For the text-containing cell, return its midpoint in [X, Y] coordinate format. 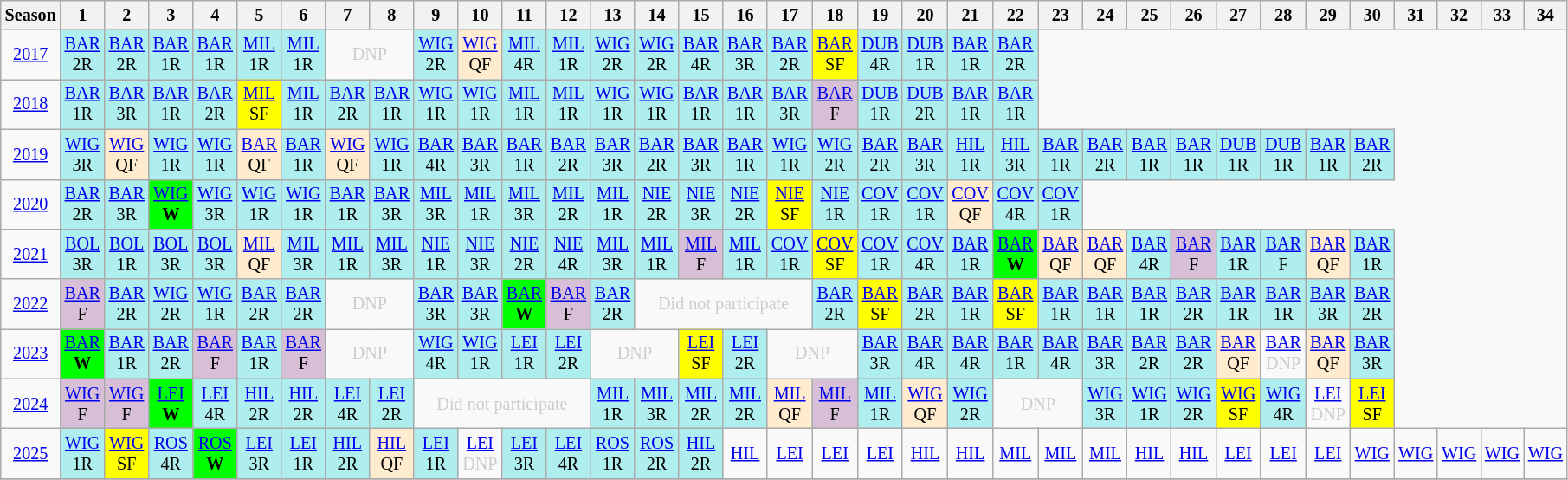
WIGW [171, 204]
16 [745, 16]
6 [303, 16]
ROSW [215, 454]
1 [83, 16]
MILSF [260, 105]
2022 [31, 304]
Season [31, 16]
2 [126, 16]
9 [436, 16]
22 [1016, 16]
14 [656, 16]
HIL3R [1016, 154]
23 [1061, 16]
3 [171, 16]
5 [260, 16]
BOL1R [126, 255]
2024 [31, 404]
HIL1R [971, 154]
25 [1150, 16]
BARDNP [1283, 354]
4 [215, 16]
15 [701, 16]
NIESF [790, 204]
7 [348, 16]
ROS4R [171, 454]
ROS2R [656, 454]
COVQF [971, 204]
2019 [31, 154]
DUB2R [925, 105]
2023 [31, 354]
18 [835, 16]
2025 [31, 454]
20 [925, 16]
30 [1371, 16]
2017 [31, 55]
2021 [31, 255]
28 [1283, 16]
26 [1193, 16]
27 [1238, 16]
13 [613, 16]
LEIW [171, 404]
21 [971, 16]
ROS1R [613, 454]
NIE4R [568, 255]
17 [790, 16]
2020 [31, 204]
29 [1328, 16]
32 [1459, 16]
12 [568, 16]
19 [880, 16]
2018 [31, 105]
8 [391, 16]
34 [1545, 16]
MIL4R [525, 55]
33 [1502, 16]
DUB4R [880, 55]
11 [525, 16]
10 [480, 16]
31 [1416, 16]
COVSF [835, 255]
HILQF [391, 454]
24 [1105, 16]
